Identify which cell holds the provided text, then report its (x, y) central coordinate. 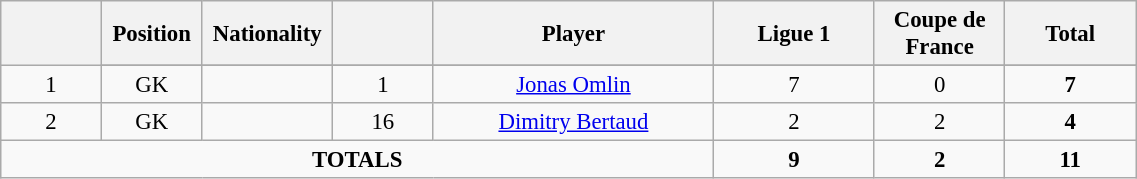
Ligue 1 (794, 34)
TOTALS (358, 160)
Position (152, 34)
11 (1070, 160)
Total (1070, 34)
Nationality (268, 34)
Dimitry Bertaud (574, 122)
0 (940, 85)
Player (574, 34)
16 (384, 122)
Coupe de France (940, 34)
9 (794, 160)
Jonas Omlin (574, 85)
4 (1070, 122)
